For the text-containing cell, return its midpoint in [x, y] coordinate format. 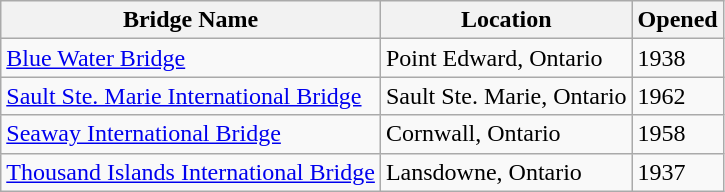
Blue Water Bridge [191, 58]
Cornwall, Ontario [506, 134]
1938 [678, 58]
Lansdowne, Ontario [506, 172]
Sault Ste. Marie, Ontario [506, 96]
1962 [678, 96]
Seaway International Bridge [191, 134]
Point Edward, Ontario [506, 58]
Thousand Islands International Bridge [191, 172]
Opened [678, 20]
1958 [678, 134]
Sault Ste. Marie International Bridge [191, 96]
Bridge Name [191, 20]
1937 [678, 172]
Location [506, 20]
